Output the (X, Y) coordinate of the center of the cell containing the given text.  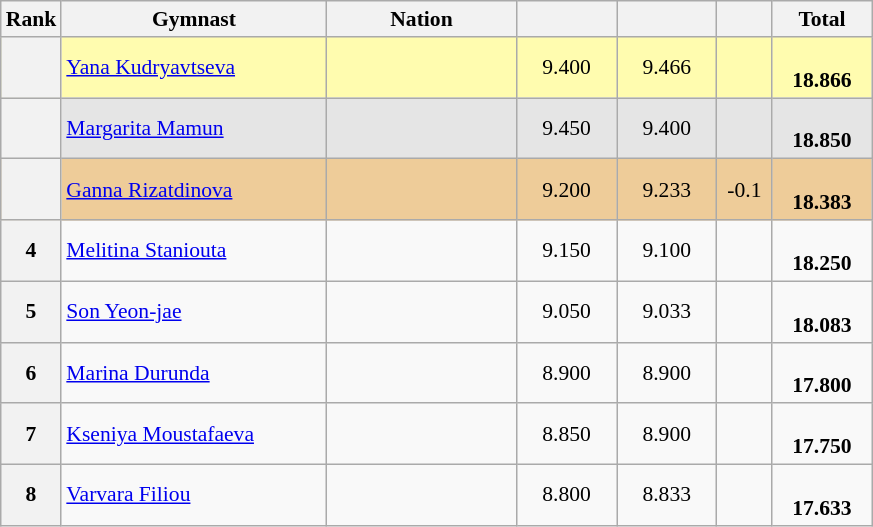
9.033 (667, 312)
Rank (32, 19)
-0.1 (744, 190)
4 (32, 250)
17.800 (822, 372)
Kseniya Moustafaeva (194, 434)
8.833 (667, 496)
17.633 (822, 496)
5 (32, 312)
9.200 (567, 190)
18.383 (822, 190)
18.250 (822, 250)
9.050 (567, 312)
7 (32, 434)
9.150 (567, 250)
8.800 (567, 496)
Marina Durunda (194, 372)
Yana Kudryavtseva (194, 68)
Nation (421, 19)
Melitina Staniouta (194, 250)
18.866 (822, 68)
9.100 (667, 250)
18.850 (822, 128)
9.450 (567, 128)
18.083 (822, 312)
8.850 (567, 434)
Son Yeon-jae (194, 312)
9.233 (667, 190)
17.750 (822, 434)
6 (32, 372)
Total (822, 19)
8 (32, 496)
Varvara Filiou (194, 496)
Gymnast (194, 19)
Margarita Mamun (194, 128)
Ganna Rizatdinova (194, 190)
9.466 (667, 68)
